For the text-containing cell, return its midpoint in [X, Y] coordinate format. 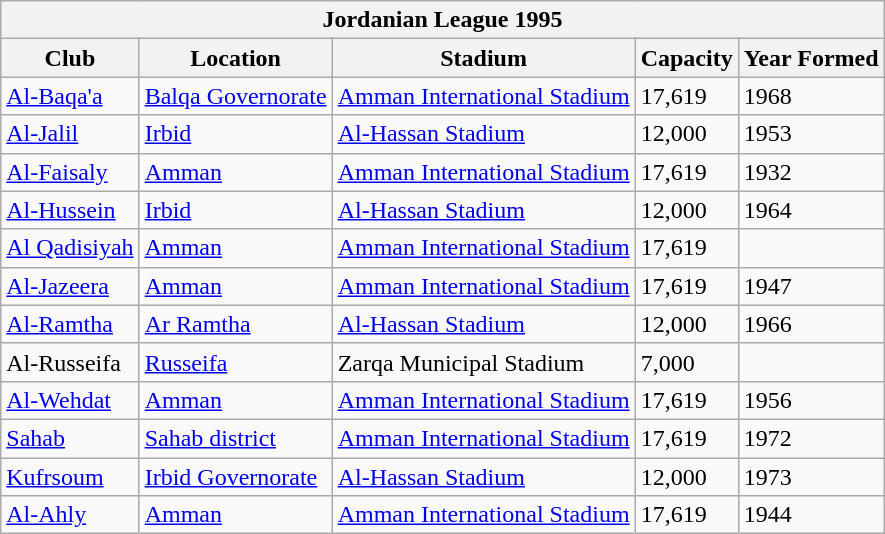
1972 [811, 438]
1932 [811, 172]
1956 [811, 400]
Al-Ramtha [70, 324]
1968 [811, 96]
Zarqa Municipal Stadium [484, 362]
1964 [811, 210]
Club [70, 58]
1947 [811, 286]
Al-Faisaly [70, 172]
Capacity [686, 58]
1966 [811, 324]
Al Qadisiyah [70, 248]
Kufrsoum [70, 477]
Ar Ramtha [236, 324]
Stadium [484, 58]
Year Formed [811, 58]
1944 [811, 515]
Al-Baqa'a [70, 96]
Sahab district [236, 438]
Al-Hussein [70, 210]
Al-Wehdat [70, 400]
1973 [811, 477]
1953 [811, 134]
Jordanian League 1995 [442, 20]
Irbid Governorate [236, 477]
Al-Ahly [70, 515]
Sahab [70, 438]
Location [236, 58]
Balqa Governorate [236, 96]
7,000 [686, 362]
Al-Jazeera [70, 286]
Al-Jalil [70, 134]
Russeifa [236, 362]
Al-Russeifa [70, 362]
